Return (x, y) of the center of cell containing provided text 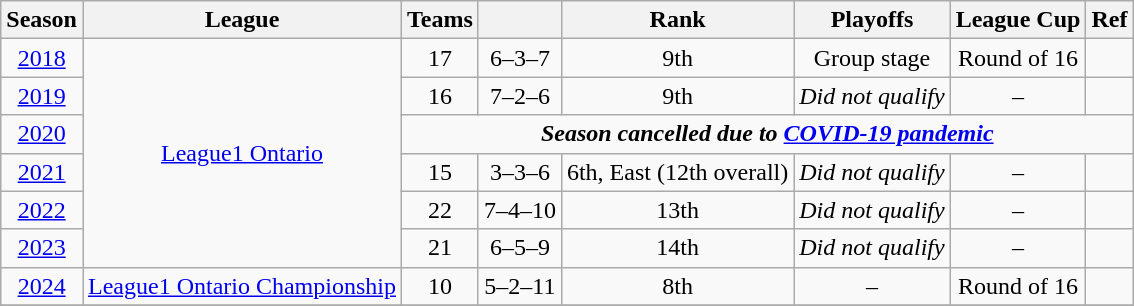
2022 (42, 210)
2021 (42, 172)
6–3–7 (520, 58)
2024 (42, 286)
League Cup (1018, 20)
League1 Ontario (242, 153)
6th, East (12th overall) (677, 172)
Season (42, 20)
7–2–6 (520, 96)
22 (440, 210)
2023 (42, 248)
14th (677, 248)
6–5–9 (520, 248)
13th (677, 210)
10 (440, 286)
7–4–10 (520, 210)
2018 (42, 58)
15 (440, 172)
League (242, 20)
2020 (42, 134)
Group stage (872, 58)
Playoffs (872, 20)
21 (440, 248)
3–3–6 (520, 172)
16 (440, 96)
Ref (1110, 20)
2019 (42, 96)
5–2–11 (520, 286)
17 (440, 58)
League1 Ontario Championship (242, 286)
Teams (440, 20)
8th (677, 286)
Season cancelled due to COVID-19 pandemic (768, 134)
Rank (677, 20)
